From the cell containing the given text, extract its center point as [x, y] coordinate. 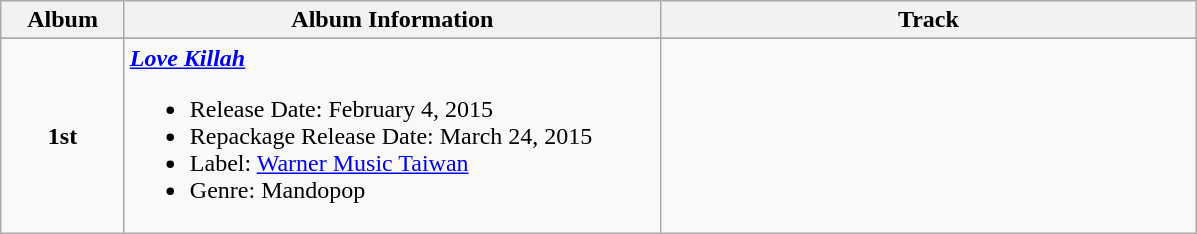
Album [63, 20]
Love KillahRelease Date: February 4, 2015Repackage Release Date: March 24, 2015Label: Warner Music TaiwanGenre: Mandopop [392, 136]
Track [928, 20]
1st [63, 136]
Album Information [392, 20]
